Detect which cell encompasses the target text, then output its [x, y] center coordinate. 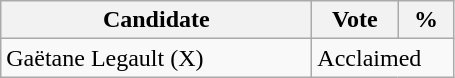
% [426, 20]
Candidate [156, 20]
Acclaimed [383, 58]
Gaëtane Legault (X) [156, 58]
Vote [355, 20]
